Determine the (x, y) coordinate at the center of the cell enclosing the given text.  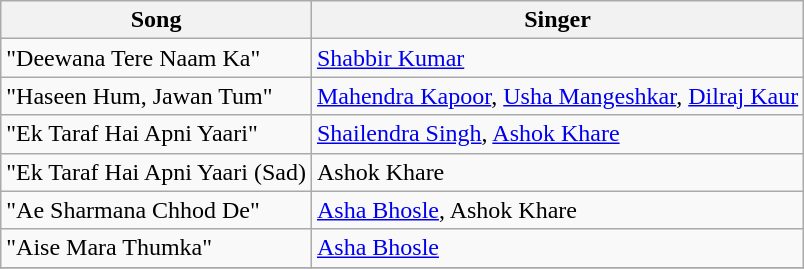
Asha Bhosle, Ashok Khare (557, 210)
"Deewana Tere Naam Ka" (156, 58)
Shabbir Kumar (557, 58)
"Haseen Hum, Jawan Tum" (156, 96)
Song (156, 20)
Shailendra Singh, Ashok Khare (557, 134)
Asha Bhosle (557, 248)
Ashok Khare (557, 172)
Singer (557, 20)
Mahendra Kapoor, Usha Mangeshkar, Dilraj Kaur (557, 96)
"Aise Mara Thumka" (156, 248)
"Ae Sharmana Chhod De" (156, 210)
"Ek Taraf Hai Apni Yaari" (156, 134)
"Ek Taraf Hai Apni Yaari (Sad) (156, 172)
